Return [X, Y] of the center of cell containing provided text 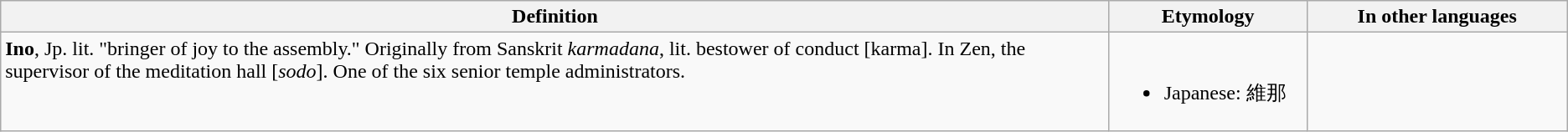
In other languages [1437, 17]
Etymology [1208, 17]
Definition [554, 17]
Japanese: 維那 [1208, 82]
